Detect which cell encompasses the target text, then output its [x, y] center coordinate. 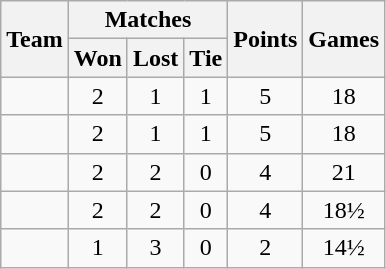
3 [155, 248]
Team [35, 39]
18½ [344, 210]
Won [98, 58]
Lost [155, 58]
Tie [206, 58]
Games [344, 39]
Points [266, 39]
14½ [344, 248]
21 [344, 172]
Matches [148, 20]
